Scan for the cell matching the given text and deliver its (x, y) coordinate at center. 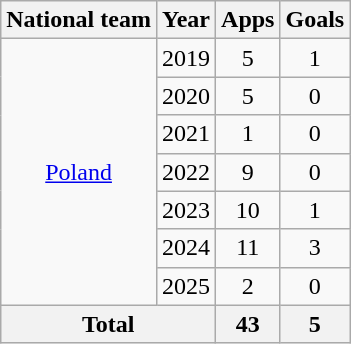
2022 (186, 172)
9 (248, 172)
2019 (186, 58)
2024 (186, 248)
2021 (186, 134)
11 (248, 248)
2 (248, 286)
Goals (315, 20)
43 (248, 324)
2020 (186, 96)
10 (248, 210)
Year (186, 20)
Poland (79, 172)
Apps (248, 20)
2023 (186, 210)
2025 (186, 286)
National team (79, 20)
Total (108, 324)
3 (315, 248)
